Determine the (x, y) coordinate at the center of the cell enclosing the given text.  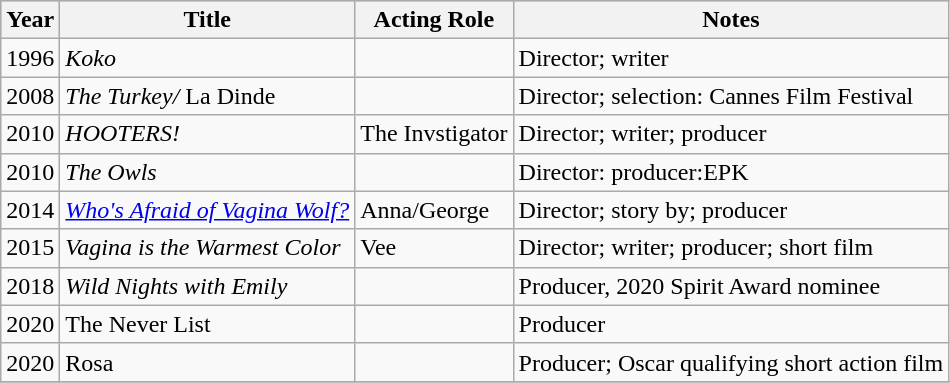
Producer (731, 324)
Koko (208, 58)
Title (208, 20)
Director: producer:EPK (731, 172)
The Invstigator (434, 134)
Acting Role (434, 20)
Director; story by; producer (731, 210)
2008 (30, 96)
Year (30, 20)
Director; writer; producer (731, 134)
Notes (731, 20)
Producer; Oscar qualifying short action film (731, 362)
2014 (30, 210)
Anna/George (434, 210)
Vagina is the Warmest Color (208, 248)
Director; writer; producer; short film (731, 248)
The Never List (208, 324)
2018 (30, 286)
Director; writer (731, 58)
Who's Afraid of Vagina Wolf? (208, 210)
Director; selection: Cannes Film Festival (731, 96)
Producer, 2020 Spirit Award nominee (731, 286)
Rosa (208, 362)
The Turkey/ La Dinde (208, 96)
2015 (30, 248)
The Owls (208, 172)
Wild Nights with Emily (208, 286)
Vee (434, 248)
HOOTERS! (208, 134)
1996 (30, 58)
